Pinpoint the cell where the given text exists, returning its [X, Y] midpoint coordinate. 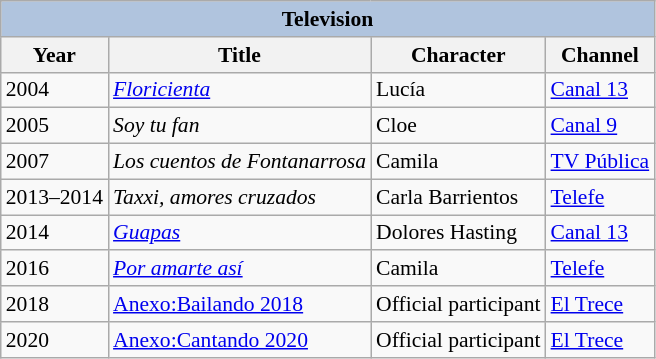
Canal 9 [600, 126]
Title [240, 55]
Television [328, 19]
Soy tu fan [240, 126]
2007 [54, 162]
Carla Barrientos [458, 197]
Anexo:Bailando 2018 [240, 304]
Character [458, 55]
2016 [54, 269]
2004 [54, 90]
TV Pública [600, 162]
Lucía [458, 90]
2005 [54, 126]
Guapas [240, 233]
Channel [600, 55]
Por amarte así [240, 269]
Dolores Hasting [458, 233]
Los cuentos de Fontanarrosa [240, 162]
2013–2014 [54, 197]
Floricienta [240, 90]
Year [54, 55]
Taxxi, amores cruzados [240, 197]
2014 [54, 233]
Cloe [458, 126]
Anexo:Cantando 2020 [240, 340]
2020 [54, 340]
2018 [54, 304]
